Capture the cell that displays the provided text and extract its [X, Y] central coordinate. 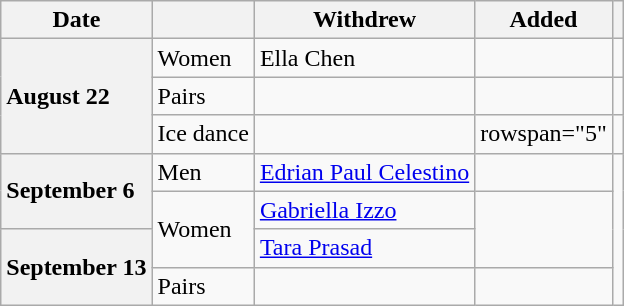
Withdrew [364, 20]
Men [203, 172]
Ella Chen [364, 58]
August 22 [76, 96]
September 13 [76, 267]
Tara Prasad [364, 248]
Date [76, 20]
Ice dance [203, 134]
rowspan="5" [544, 134]
Edrian Paul Celestino [364, 172]
September 6 [76, 191]
Gabriella Izzo [364, 210]
Added [544, 20]
